Find where the given text appears and provide that cell's center as [x, y] coordinate. 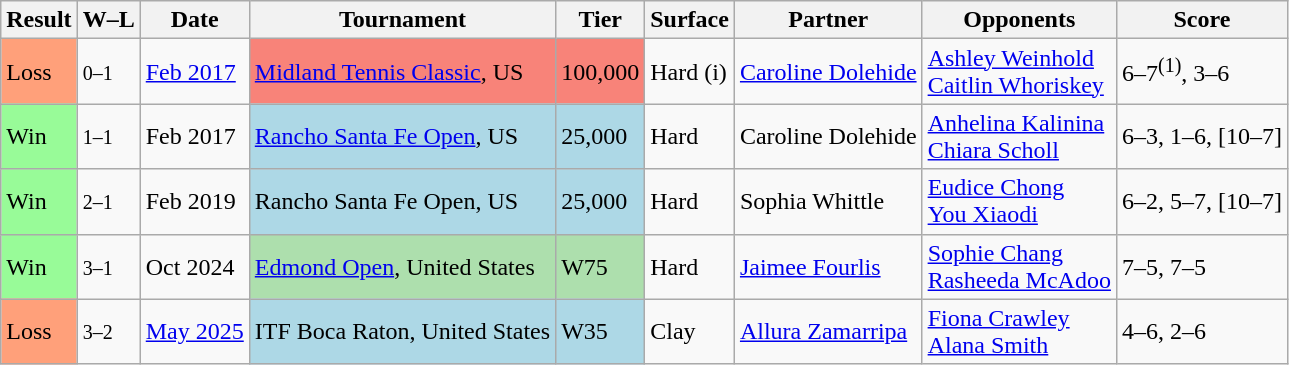
Result [39, 20]
Eudice Chong You Xiaodi [1019, 202]
Sophie Chang Rasheeda McAdoo [1019, 266]
Oct 2024 [194, 266]
2–1 [108, 202]
W75 [600, 266]
Feb 2019 [194, 202]
Hard (i) [690, 72]
Tier [600, 20]
Ashley Weinhold Caitlin Whoriskey [1019, 72]
4–6, 2–6 [1202, 332]
Date [194, 20]
3–2 [108, 332]
6–7(1), 3–6 [1202, 72]
Score [1202, 20]
Fiona Crawley Alana Smith [1019, 332]
6–3, 1–6, [10–7] [1202, 136]
7–5, 7–5 [1202, 266]
Jaimee Fourlis [828, 266]
Clay [690, 332]
Anhelina Kalinina Chiara Scholl [1019, 136]
6–2, 5–7, [10–7] [1202, 202]
Midland Tennis Classic, US [402, 72]
100,000 [600, 72]
ITF Boca Raton, United States [402, 332]
Allura Zamarripa [828, 332]
Partner [828, 20]
May 2025 [194, 332]
Edmond Open, United States [402, 266]
Tournament [402, 20]
Sophia Whittle [828, 202]
3–1 [108, 266]
Opponents [1019, 20]
W–L [108, 20]
W35 [600, 332]
1–1 [108, 136]
0–1 [108, 72]
Surface [690, 20]
